Capture the cell that displays the provided text and extract its [x, y] central coordinate. 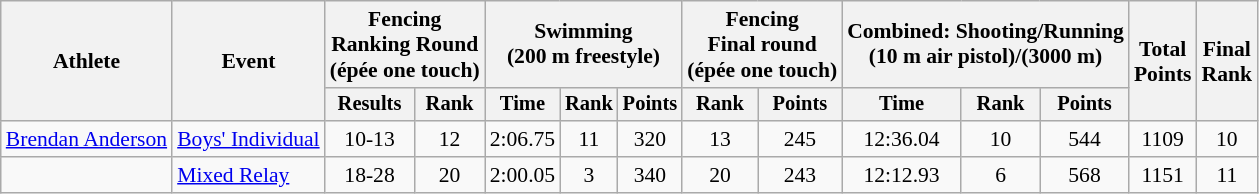
2:06.75 [522, 139]
Results [370, 105]
544 [1084, 139]
2:00.05 [522, 175]
Combined: Shooting/Running(10 m air pistol)/(3000 m) [986, 44]
320 [650, 139]
1109 [1163, 139]
Event [248, 61]
FencingFinal round(épée one touch) [762, 44]
6 [1000, 175]
TotalPoints [1163, 61]
243 [800, 175]
FinalRank [1228, 61]
568 [1084, 175]
Athlete [86, 61]
340 [650, 175]
Boys' Individual [248, 139]
FencingRanking Round(épée one touch) [405, 44]
12:12.93 [902, 175]
18-28 [370, 175]
13 [720, 139]
Brendan Anderson [86, 139]
3 [589, 175]
245 [800, 139]
Mixed Relay [248, 175]
12 [449, 139]
10-13 [370, 139]
12:36.04 [902, 139]
Swimming(200 m freestyle) [584, 44]
1151 [1163, 175]
